Detect which cell encompasses the target text, then output its (x, y) center coordinate. 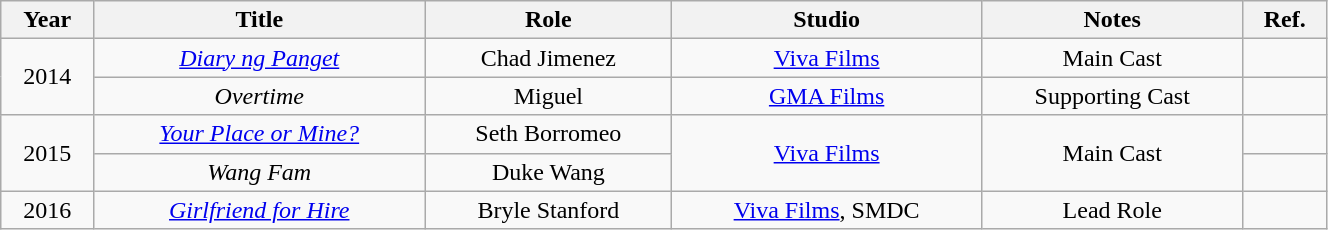
Seth Borromeo (548, 134)
Girlfriend for Hire (260, 210)
2014 (48, 77)
Lead Role (1112, 210)
Chad Jimenez (548, 58)
Year (48, 20)
Your Place or Mine? (260, 134)
Diary ng Panget (260, 58)
Duke Wang (548, 172)
Studio (827, 20)
Ref. (1284, 20)
Bryle Stanford (548, 210)
Wang Fam (260, 172)
Notes (1112, 20)
2015 (48, 153)
Miguel (548, 96)
Supporting Cast (1112, 96)
2016 (48, 210)
Title (260, 20)
GMA Films (827, 96)
Viva Films, SMDC (827, 210)
Role (548, 20)
Overtime (260, 96)
